Pinpoint the cell where the given text exists, returning its (X, Y) midpoint coordinate. 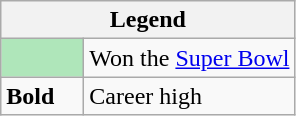
Bold (42, 96)
Career high (190, 96)
Won the Super Bowl (190, 58)
Legend (148, 20)
